Pinpoint the cell where the given text exists, returning its (x, y) midpoint coordinate. 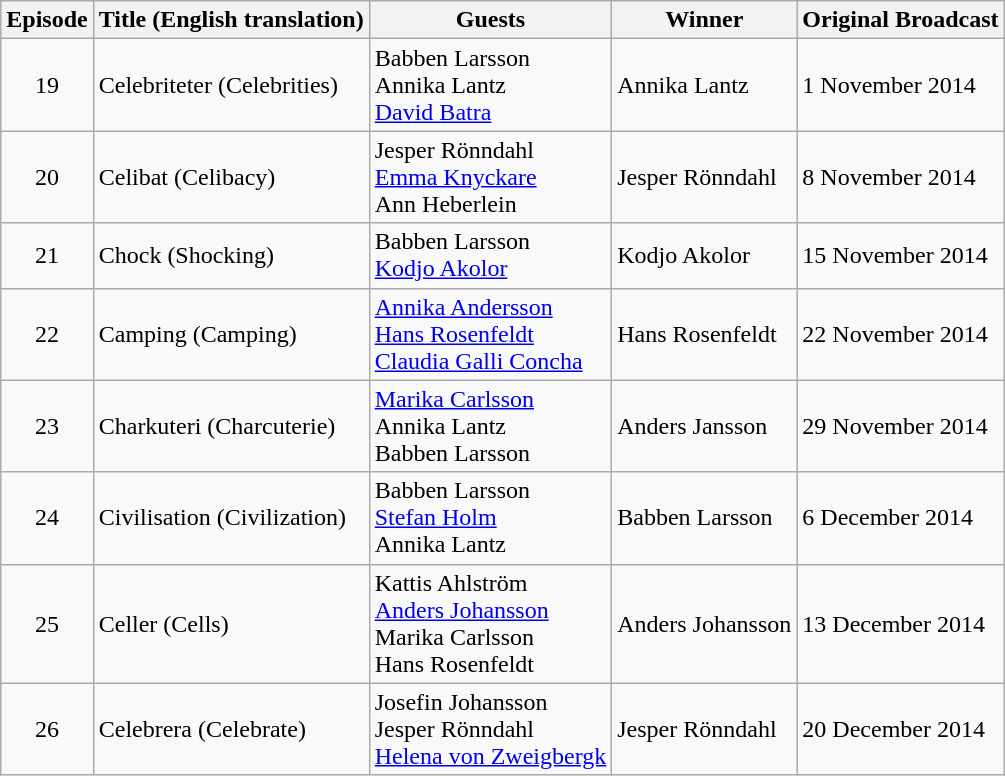
13 December 2014 (900, 624)
Babben LarssonAnnika LantzDavid Batra (490, 85)
8 November 2014 (900, 177)
15 November 2014 (900, 256)
Kodjo Akolor (704, 256)
Winner (704, 20)
22 (47, 334)
22 November 2014 (900, 334)
Celibat (Celibacy) (231, 177)
Charkuteri (Charcuterie) (231, 426)
Marika CarlssonAnnika LantzBabben Larsson (490, 426)
1 November 2014 (900, 85)
25 (47, 624)
Kattis AhlströmAnders JohanssonMarika CarlssonHans Rosenfeldt (490, 624)
23 (47, 426)
24 (47, 518)
26 (47, 729)
Civilisation (Civilization) (231, 518)
20 (47, 177)
Annika AnderssonHans RosenfeldtClaudia Galli Concha (490, 334)
Celler (Cells) (231, 624)
21 (47, 256)
6 December 2014 (900, 518)
Celebriteter (Celebrities) (231, 85)
Title (English translation) (231, 20)
Josefin JohanssonJesper RönndahlHelena von Zweigbergk (490, 729)
Chock (Shocking) (231, 256)
Anders Jansson (704, 426)
Anders Johansson (704, 624)
Hans Rosenfeldt (704, 334)
Celebrera (Celebrate) (231, 729)
20 December 2014 (900, 729)
Guests (490, 20)
Original Broadcast (900, 20)
29 November 2014 (900, 426)
Babben LarssonStefan HolmAnnika Lantz (490, 518)
Babben LarssonKodjo Akolor (490, 256)
19 (47, 85)
Camping (Camping) (231, 334)
Babben Larsson (704, 518)
Jesper RönndahlEmma KnyckareAnn Heberlein (490, 177)
Episode (47, 20)
Annika Lantz (704, 85)
